For the text-containing cell, return its midpoint in (x, y) coordinate format. 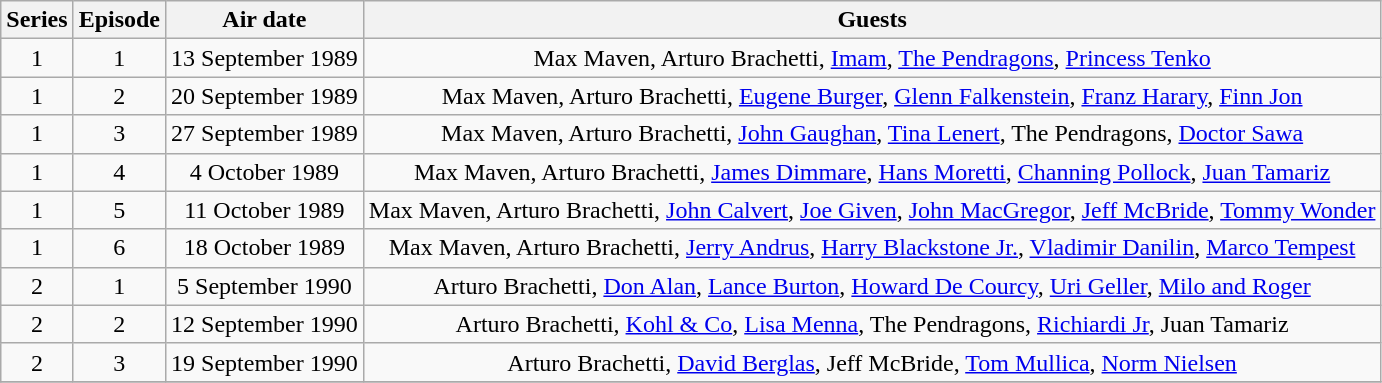
13 September 1989 (265, 58)
Max Maven, Arturo Brachetti, James Dimmare, Hans Moretti, Channing Pollock, Juan Tamariz (872, 172)
Max Maven, Arturo Brachetti, John Gaughan, Tina Lenert, The Pendragons, Doctor Sawa (872, 134)
11 October 1989 (265, 210)
6 (119, 248)
18 October 1989 (265, 248)
Max Maven, Arturo Brachetti, Jerry Andrus, Harry Blackstone Jr., Vladimir Danilin, Marco Tempest (872, 248)
20 September 1989 (265, 96)
Episode (119, 20)
Max Maven, Arturo Brachetti, Eugene Burger, Glenn Falkenstein, Franz Harary, Finn Jon (872, 96)
Arturo Brachetti, Kohl & Co, Lisa Menna, The Pendragons, Richiardi Jr, Juan Tamariz (872, 324)
Air date (265, 20)
Max Maven, Arturo Brachetti, John Calvert, Joe Given, John MacGregor, Jeff McBride, Tommy Wonder (872, 210)
5 (119, 210)
4 October 1989 (265, 172)
Arturo Brachetti, David Berglas, Jeff McBride, Tom Mullica, Norm Nielsen (872, 362)
Max Maven, Arturo Brachetti, Imam, The Pendragons, Princess Tenko (872, 58)
5 September 1990 (265, 286)
Arturo Brachetti, Don Alan, Lance Burton, Howard De Courcy, Uri Geller, Milo and Roger (872, 286)
Series (37, 20)
12 September 1990 (265, 324)
Guests (872, 20)
19 September 1990 (265, 362)
4 (119, 172)
27 September 1989 (265, 134)
